Scan for the cell matching the given text and deliver its [X, Y] coordinate at center. 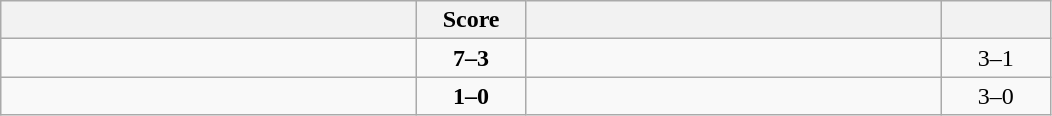
3–1 [996, 58]
Score [472, 20]
7–3 [472, 58]
1–0 [472, 96]
3–0 [996, 96]
